Find where the given text appears and provide that cell's center as [X, Y] coordinate. 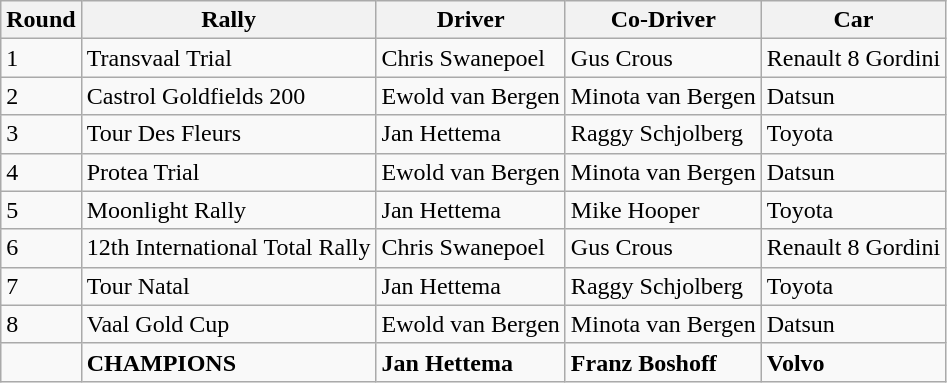
Round [41, 20]
1 [41, 58]
8 [41, 324]
7 [41, 286]
Moonlight Rally [228, 210]
Castrol Goldfields 200 [228, 96]
Vaal Gold Cup [228, 324]
CHAMPIONS [228, 362]
Mike Hooper [663, 210]
Volvo [853, 362]
Driver [470, 20]
Protea Trial [228, 172]
Co-Driver [663, 20]
Tour Des Fleurs [228, 134]
12th International Total Rally [228, 248]
5 [41, 210]
4 [41, 172]
2 [41, 96]
Franz Boshoff [663, 362]
3 [41, 134]
Tour Natal [228, 286]
6 [41, 248]
Car [853, 20]
Transvaal Trial [228, 58]
Rally [228, 20]
